Pinpoint the cell where the given text exists, returning its (X, Y) midpoint coordinate. 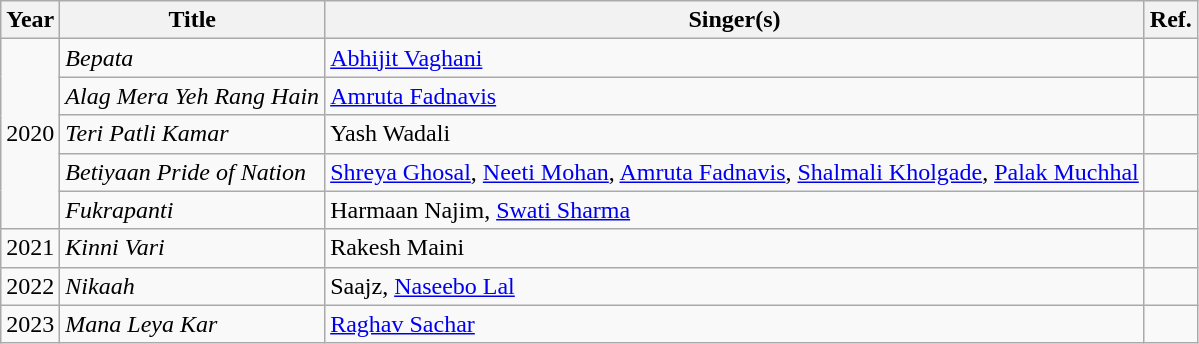
Yash Wadali (735, 134)
Abhijit Vaghani (735, 58)
Singer(s) (735, 20)
Rakesh Maini (735, 248)
Harmaan Najim, Swati Sharma (735, 210)
2022 (30, 286)
Shreya Ghosal, Neeti Mohan, Amruta Fadnavis, Shalmali Kholgade, Palak Muchhal (735, 172)
Kinni Vari (192, 248)
Title (192, 20)
Mana Leya Kar (192, 324)
Ref. (1170, 20)
2020 (30, 134)
Alag Mera Yeh Rang Hain (192, 96)
Betiyaan Pride of Nation (192, 172)
2021 (30, 248)
Fukrapanti (192, 210)
Saajz, Naseebo Lal (735, 286)
Amruta Fadnavis (735, 96)
Bepata (192, 58)
Year (30, 20)
Teri Patli Kamar (192, 134)
Nikaah (192, 286)
Raghav Sachar (735, 324)
2023 (30, 324)
